Scan for the cell matching the given text and deliver its [x, y] coordinate at center. 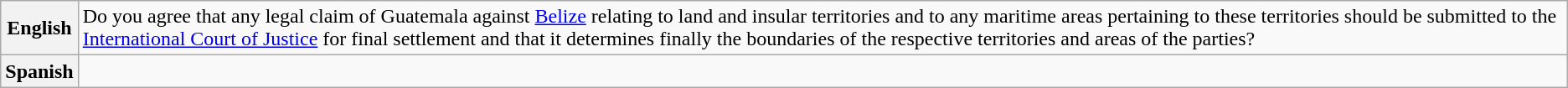
Spanish [39, 71]
English [39, 28]
